Search for the cell housing the specified text and yield its (X, Y) center coordinate. 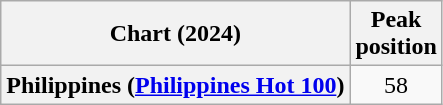
Peakposition (396, 34)
Chart (2024) (176, 34)
Philippines (Philippines Hot 100) (176, 85)
58 (396, 85)
